Return (x, y) of the center of cell containing provided text 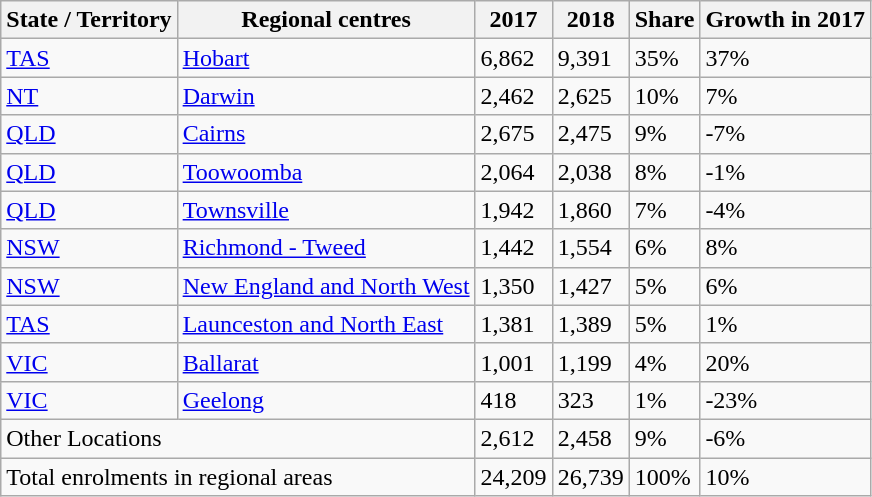
Toowoomba (326, 172)
1,860 (590, 210)
Geelong (326, 400)
Townsville (326, 210)
1,350 (514, 286)
1,942 (514, 210)
35% (664, 58)
24,209 (514, 477)
State / Territory (89, 20)
2,458 (590, 438)
-23% (786, 400)
2,475 (590, 134)
-4% (786, 210)
1,442 (514, 248)
26,739 (590, 477)
-6% (786, 438)
1,381 (514, 324)
4% (664, 362)
1,554 (590, 248)
Richmond - Tweed (326, 248)
2,625 (590, 96)
1,001 (514, 362)
1,389 (590, 324)
NT (89, 96)
-1% (786, 172)
Growth in 2017 (786, 20)
20% (786, 362)
Total enrolments in regional areas (238, 477)
Share (664, 20)
2,064 (514, 172)
New England and North West (326, 286)
9,391 (590, 58)
418 (514, 400)
2017 (514, 20)
Regional centres (326, 20)
100% (664, 477)
2018 (590, 20)
2,462 (514, 96)
Darwin (326, 96)
2,038 (590, 172)
2,612 (514, 438)
Ballarat (326, 362)
1,199 (590, 362)
Launceston and North East (326, 324)
Other Locations (238, 438)
37% (786, 58)
1,427 (590, 286)
6,862 (514, 58)
Cairns (326, 134)
323 (590, 400)
-7% (786, 134)
2,675 (514, 134)
Hobart (326, 58)
